Detect which cell encompasses the target text, then output its (X, Y) center coordinate. 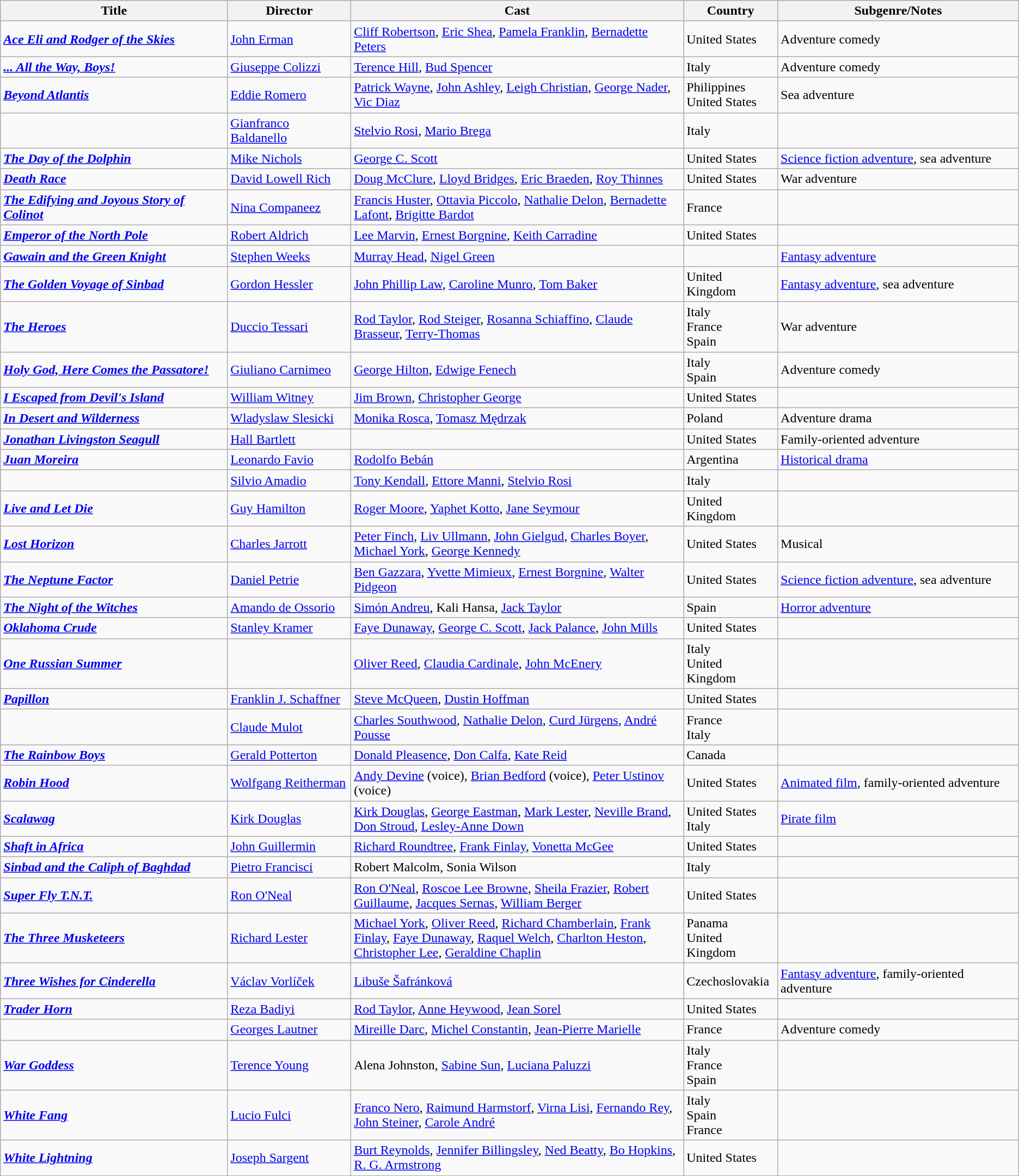
Fantasy adventure, sea adventure (898, 284)
Patrick Wayne, John Ashley, Leigh Christian, George Nader, Vic Diaz (517, 95)
Gianfranco Baldanello (290, 131)
The Three Musketeers (114, 938)
Spain (731, 607)
Lucio Fulci (290, 1115)
Mireille Darc, Michel Constantin, Jean-Pierre Marielle (517, 1030)
Tony Kendall, Ettore Manni, Stelvio Rosi (517, 481)
ItalyUnited Kingdom (731, 663)
Death Race (114, 179)
Family-oriented adventure (898, 439)
Francis Huster, Ottavia Piccolo, Nathalie Delon, Bernadette Lafont, Brigitte Bardot (517, 207)
Holy God, Here Comes the Passatore! (114, 369)
Monika Rosca, Tomasz Mędrzak (517, 418)
John Erman (290, 39)
Musical (898, 544)
Emperor of the North Pole (114, 235)
Country (731, 11)
Three Wishes for Cinderella (114, 981)
Shaft in Africa (114, 847)
Terence Hill, Bud Spencer (517, 67)
Stelvio Rosi, Mario Brega (517, 131)
Giuseppe Colizzi (290, 67)
Adventure drama (898, 418)
George Hilton, Edwige Fenech (517, 369)
Richard Roundtree, Frank Finlay, Vonetta McGee (517, 847)
Stanley Kramer (290, 628)
Burt Reynolds, Jennifer Billingsley, Ned Beatty, Bo Hopkins, R. G. Armstrong (517, 1158)
Stephen Weeks (290, 256)
Amando de Ossorio (290, 607)
Cliff Robertson, Eric Shea, Pamela Franklin, Bernadette Peters (517, 39)
Georges Lautner (290, 1030)
Roger Moore, Yaphet Kotto, Jane Seymour (517, 508)
The Edifying and Joyous Story of Colinot (114, 207)
Trader Horn (114, 1009)
Donald Pleasence, Don Calfa, Kate Reid (517, 755)
Kirk Douglas, George Eastman, Mark Lester, Neville Brand, Don Stroud, Lesley-Anne Down (517, 818)
Horror adventure (898, 607)
FranceItaly (731, 727)
Nina Companeez (290, 207)
Oliver Reed, Claudia Cardinale, John McEnery (517, 663)
Claude Mulot (290, 727)
I Escaped from Devil's Island (114, 398)
One Russian Summer (114, 663)
Super Fly T.N.T. (114, 896)
Faye Dunaway, George C. Scott, Jack Palance, John Mills (517, 628)
Reza Badiyi (290, 1009)
Rodolfo Bebán (517, 460)
Czechoslovakia (731, 981)
Sea adventure (898, 95)
Daniel Petrie (290, 579)
Oklahoma Crude (114, 628)
The Night of the Witches (114, 607)
Robert Malcolm, Sonia Wilson (517, 867)
Beyond Atlantis (114, 95)
The Day of the Dolphin (114, 158)
Eddie Romero (290, 95)
Papillon (114, 699)
Rod Taylor, Anne Heywood, Jean Sorel (517, 1009)
Guy Hamilton (290, 508)
Lost Horizon (114, 544)
PanamaUnited Kingdom (731, 938)
John Phillip Law, Caroline Munro, Tom Baker (517, 284)
The Heroes (114, 327)
White Fang (114, 1115)
Sinbad and the Caliph of Baghdad (114, 867)
The Neptune Factor (114, 579)
ItalySpainFrance (731, 1115)
Giuliano Carnimeo (290, 369)
Director (290, 11)
Václav Vorlíček (290, 981)
War Goddess (114, 1065)
... All the Way, Boys! (114, 67)
Canada (731, 755)
Simón Andreu, Kali Hansa, Jack Taylor (517, 607)
Hall Bartlett (290, 439)
Ben Gazzara, Yvette Mimieux, Ernest Borgnine, Walter Pidgeon (517, 579)
The Golden Voyage of Sinbad (114, 284)
Joseph Sargent (290, 1158)
Historical drama (898, 460)
Leonardo Favio (290, 460)
The Rainbow Boys (114, 755)
Gordon Hessler (290, 284)
Charles Southwood, Nathalie Delon, Curd Jürgens, André Pousse (517, 727)
PhilippinesUnited States (731, 95)
Franklin J. Schaffner (290, 699)
Kirk Douglas (290, 818)
Rod Taylor, Rod Steiger, Rosanna Schiaffino, Claude Brasseur, Terry-Thomas (517, 327)
Murray Head, Nigel Green (517, 256)
White Lightning (114, 1158)
United StatesItaly (731, 818)
Pirate film (898, 818)
Pietro Francisci (290, 867)
Fantasy adventure, family-oriented adventure (898, 981)
Gawain and the Green Knight (114, 256)
Terence Young (290, 1065)
Michael York, Oliver Reed, Richard Chamberlain, Frank Finlay, Faye Dunaway, Raquel Welch, Charlton Heston, Christopher Lee, Geraldine Chaplin (517, 938)
Steve McQueen, Dustin Hoffman (517, 699)
Gerald Potterton (290, 755)
Doug McClure, Lloyd Bridges, Eric Braeden, Roy Thinnes (517, 179)
Poland (731, 418)
Live and Let Die (114, 508)
Subgenre/Notes (898, 11)
Andy Devine (voice), Brian Bedford (voice), Peter Ustinov (voice) (517, 783)
Fantasy adventure (898, 256)
Wladyslaw Slesicki (290, 418)
Scalawag (114, 818)
Wolfgang Reitherman (290, 783)
Ron O'Neal (290, 896)
Libuše Šafránková (517, 981)
William Witney (290, 398)
Juan Moreira (114, 460)
ItalySpain (731, 369)
Silvio Amadio (290, 481)
Title (114, 11)
Mike Nichols (290, 158)
Robert Aldrich (290, 235)
David Lowell Rich (290, 179)
Franco Nero, Raimund Harmstorf, Virna Lisi, Fernando Rey, John Steiner, Carole André (517, 1115)
Duccio Tessari (290, 327)
Robin Hood (114, 783)
Cast (517, 11)
George C. Scott (517, 158)
Lee Marvin, Ernest Borgnine, Keith Carradine (517, 235)
Jonathan Livingston Seagull (114, 439)
Alena Johnston, Sabine Sun, Luciana Paluzzi (517, 1065)
Argentina (731, 460)
Peter Finch, Liv Ullmann, John Gielgud, Charles Boyer, Michael York, George Kennedy (517, 544)
In Desert and Wilderness (114, 418)
John Guillermin (290, 847)
Ace Eli and Rodger of the Skies (114, 39)
Animated film, family-oriented adventure (898, 783)
Jim Brown, Christopher George (517, 398)
Charles Jarrott (290, 544)
Ron O'Neal, Roscoe Lee Browne, Sheila Frazier, Robert Guillaume, Jacques Sernas, William Berger (517, 896)
Richard Lester (290, 938)
